Output the [X, Y] coordinate of the center of the cell containing the given text.  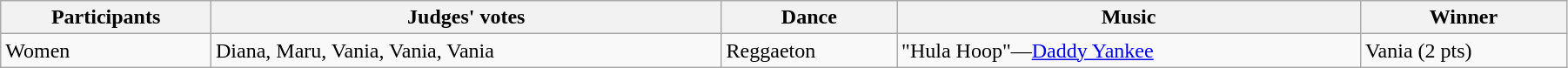
Diana, Maru, Vania, Vania, Vania [466, 51]
Vania (2 pts) [1464, 51]
Music [1129, 17]
Women [106, 51]
Dance [809, 17]
Winner [1464, 17]
"Hula Hoop"—Daddy Yankee [1129, 51]
Judges' votes [466, 17]
Reggaeton [809, 51]
Participants [106, 17]
